Detect which cell encompasses the target text, then output its [x, y] center coordinate. 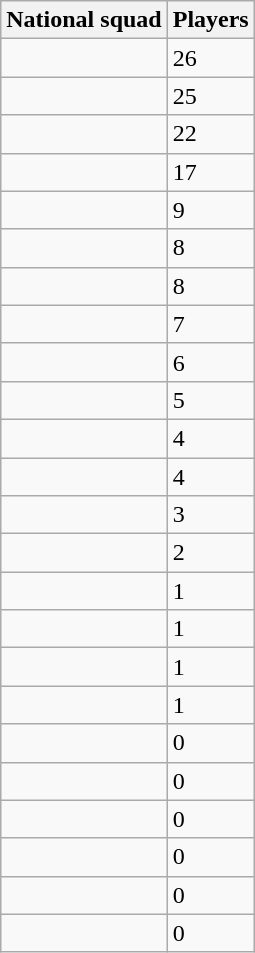
Players [210, 20]
7 [210, 324]
26 [210, 58]
5 [210, 400]
25 [210, 96]
22 [210, 134]
3 [210, 515]
17 [210, 172]
6 [210, 362]
2 [210, 553]
National squad [84, 20]
9 [210, 210]
